Identify which cell holds the provided text, then report its (x, y) central coordinate. 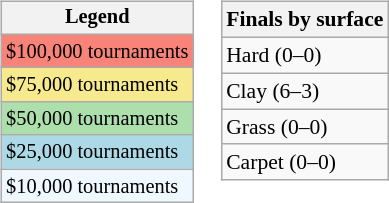
Grass (0–0) (304, 127)
$75,000 tournaments (97, 85)
$25,000 tournaments (97, 152)
$10,000 tournaments (97, 186)
$100,000 tournaments (97, 51)
Carpet (0–0) (304, 162)
Clay (6–3) (304, 91)
Finals by surface (304, 20)
Hard (0–0) (304, 55)
$50,000 tournaments (97, 119)
Legend (97, 18)
